Scan for the cell matching the given text and deliver its [X, Y] coordinate at center. 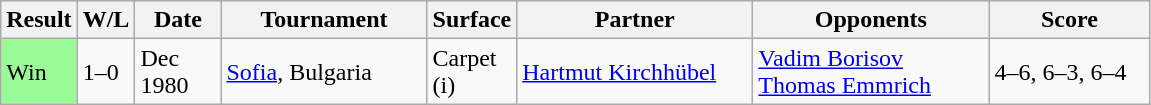
Carpet (i) [472, 72]
Vadim Borisov Thomas Emmrich [871, 72]
Surface [472, 20]
Tournament [324, 20]
1–0 [106, 72]
Sofia, Bulgaria [324, 72]
Partner [635, 20]
Hartmut Kirchhübel [635, 72]
Result [39, 20]
W/L [106, 20]
4–6, 6–3, 6–4 [1070, 72]
Score [1070, 20]
Date [178, 20]
Opponents [871, 20]
Win [39, 72]
Dec 1980 [178, 72]
